From the cell containing the given text, extract its center point as [x, y] coordinate. 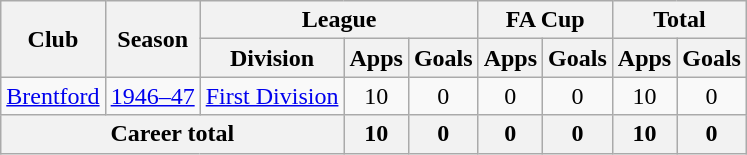
League [339, 20]
Brentford [53, 96]
1946–47 [152, 96]
Total [679, 20]
Division [272, 58]
Season [152, 39]
Club [53, 39]
Career total [172, 134]
First Division [272, 96]
FA Cup [545, 20]
